Determine the [X, Y] coordinate at the center of the cell enclosing the given text.  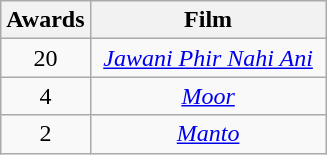
Awards [46, 20]
Film [208, 20]
Manto [208, 134]
Jawani Phir Nahi Ani [208, 58]
2 [46, 134]
Moor [208, 96]
4 [46, 96]
20 [46, 58]
